For the text-containing cell, return its midpoint in (X, Y) coordinate format. 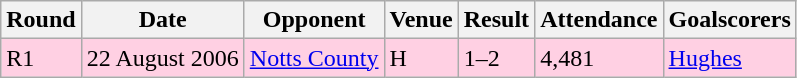
22 August 2006 (162, 58)
Goalscorers (730, 20)
R1 (41, 58)
Result (496, 20)
H (421, 58)
Round (41, 20)
Hughes (730, 58)
Venue (421, 20)
4,481 (599, 58)
Attendance (599, 20)
1–2 (496, 58)
Notts County (314, 58)
Opponent (314, 20)
Date (162, 20)
